Find where the given text appears and provide that cell's center as (x, y) coordinate. 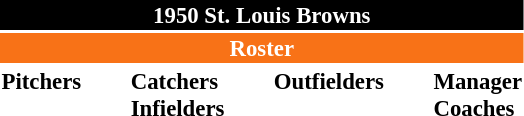
1950 St. Louis Browns (262, 15)
Roster (262, 48)
